Return the (x, y) coordinate for the center point of the cell that contains the specified text.  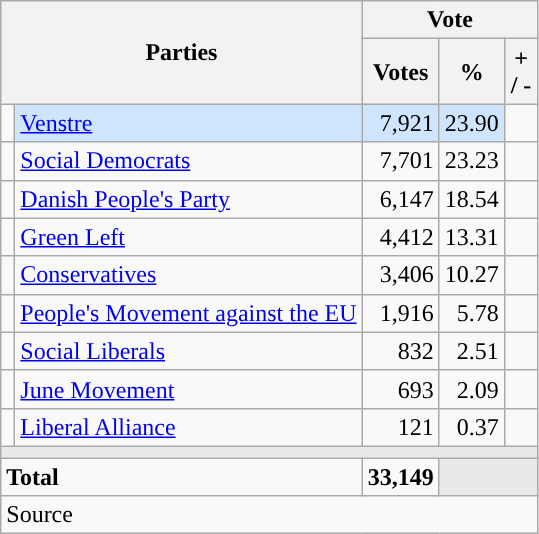
Green Left (188, 237)
Votes (400, 72)
Liberal Alliance (188, 427)
Parties (182, 52)
0.37 (472, 427)
6,147 (400, 199)
121 (400, 427)
Social Democrats (188, 161)
1,916 (400, 313)
Total (182, 477)
693 (400, 389)
June Movement (188, 389)
10.27 (472, 275)
Source (270, 515)
18.54 (472, 199)
23.90 (472, 123)
13.31 (472, 237)
2.09 (472, 389)
7,921 (400, 123)
33,149 (400, 477)
Vote (450, 20)
5.78 (472, 313)
2.51 (472, 351)
+ / - (521, 72)
Danish People's Party (188, 199)
Conservatives (188, 275)
3,406 (400, 275)
Venstre (188, 123)
4,412 (400, 237)
23.23 (472, 161)
People's Movement against the EU (188, 313)
7,701 (400, 161)
832 (400, 351)
% (472, 72)
Social Liberals (188, 351)
